Return (X, Y) of the center of cell containing provided text 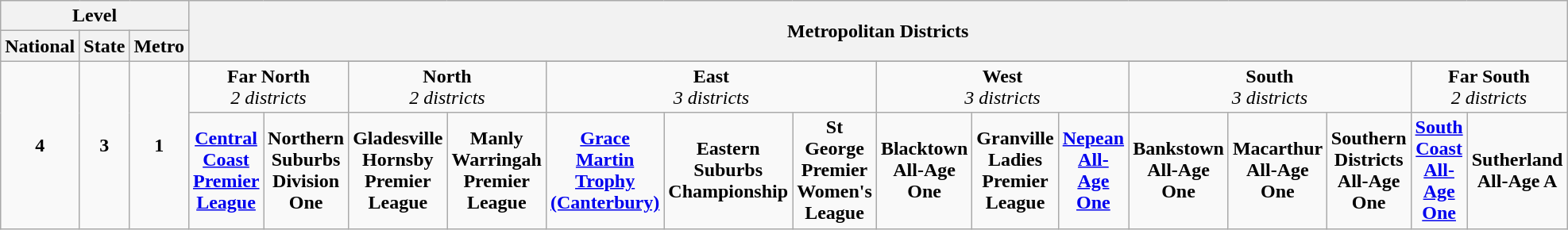
East3 districts (711, 87)
Granville Ladies Premier League (1015, 171)
Metropolitan Districts (878, 31)
Level (95, 16)
3 (105, 144)
South3 districts (1269, 87)
Far North2 districts (268, 87)
National (40, 46)
West3 districts (1002, 87)
Nepean All-Age One (1093, 171)
1 (159, 144)
Grace Martin Trophy (Canterbury) (604, 171)
Northern Suburbs Division One (307, 171)
Gladesville Hornsby Premier League (398, 171)
North2 districts (448, 87)
Far South2 districts (1489, 87)
Southern Districts All-Age One (1369, 171)
Bankstown All-Age One (1179, 171)
State (105, 46)
Sutherland All-Age A (1517, 171)
Central Coast Premier League (226, 171)
Eastern Suburbs Championship (728, 171)
St George Premier Women's League (835, 171)
4 (40, 144)
South Coast All-Age One (1439, 171)
Macarthur All-Age One (1277, 171)
Manly Warringah Premier League (496, 171)
Metro (159, 46)
Blacktown All-Age One (924, 171)
